Detect which cell encompasses the target text, then output its [X, Y] center coordinate. 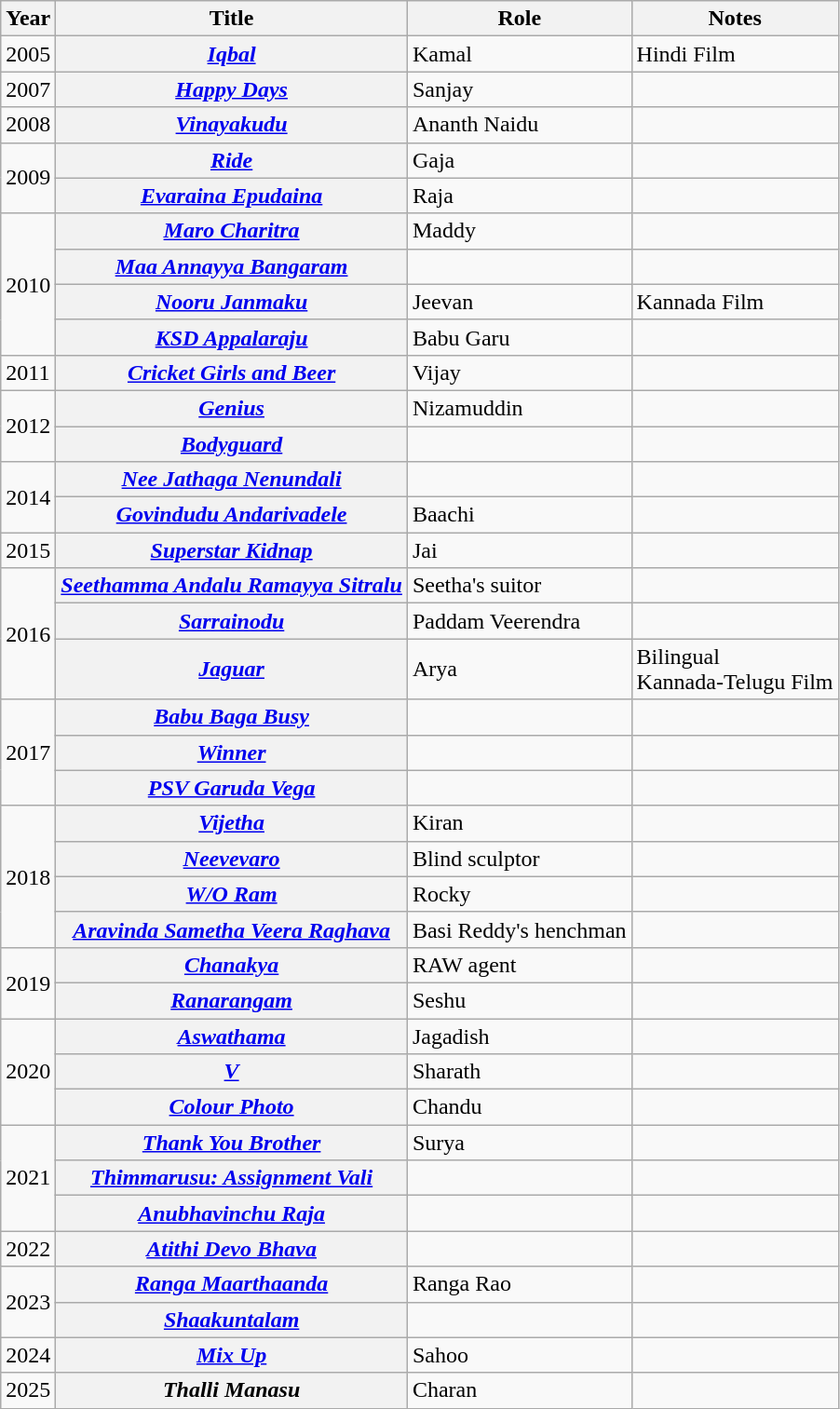
2019 [28, 982]
Arya [520, 669]
2017 [28, 752]
Govindudu Andarivadele [232, 515]
Happy Days [232, 89]
2009 [28, 178]
2008 [28, 125]
Cricket Girls and Beer [232, 373]
Maa Annayya Bangaram [232, 266]
Bodyguard [232, 444]
Atithi Devo Bhava [232, 1249]
Neevevaro [232, 859]
Nooru Janmaku [232, 302]
Winner [232, 752]
Title [232, 19]
Vinayakudu [232, 125]
2014 [28, 497]
2010 [28, 284]
2011 [28, 373]
2021 [28, 1178]
Evaraina Epudaina [232, 196]
Rocky [520, 894]
Babu Baga Busy [232, 717]
2023 [28, 1302]
Baachi [520, 515]
2020 [28, 1072]
Shaakuntalam [232, 1320]
Bilingual Kannada-Telugu Film [735, 669]
Seetha's suitor [520, 586]
Paddam Veerendra [520, 621]
Raja [520, 196]
Jeevan [520, 302]
KSD Appalaraju [232, 337]
Year [28, 19]
Thank You Brother [232, 1143]
Surya [520, 1143]
2012 [28, 426]
Kamal [520, 54]
Seshu [520, 1000]
Sharath [520, 1072]
Vijetha [232, 823]
2025 [28, 1390]
RAW agent [520, 965]
Ananth Naidu [520, 125]
Nizamuddin [520, 408]
Kannada Film [735, 302]
Ranarangam [232, 1000]
Ride [232, 160]
Colour Photo [232, 1107]
Chanakya [232, 965]
Blind sculptor [520, 859]
Jagadish [520, 1036]
Aravinda Sametha Veera Raghava [232, 929]
Vijay [520, 373]
Gaja [520, 160]
Thalli Manasu [232, 1390]
Notes [735, 19]
Jaguar [232, 669]
Superstar Kidnap [232, 550]
PSV Garuda Vega [232, 788]
Jai [520, 550]
2018 [28, 876]
Genius [232, 408]
Ranga Maarthaanda [232, 1284]
Seethamma Andalu Ramayya Sitralu [232, 586]
2007 [28, 89]
Thimmarusu: Assignment Vali [232, 1178]
Nee Jathaga Nenundali [232, 480]
Mix Up [232, 1355]
W/O Ram [232, 894]
2015 [28, 550]
Babu Garu [520, 337]
Sanjay [520, 89]
Role [520, 19]
Charan [520, 1390]
V [232, 1072]
2022 [28, 1249]
Sahoo [520, 1355]
Maro Charitra [232, 231]
Hindi Film [735, 54]
Anubhavinchu Raja [232, 1213]
Chandu [520, 1107]
2016 [28, 633]
Iqbal [232, 54]
2005 [28, 54]
2024 [28, 1355]
Kiran [520, 823]
Sarrainodu [232, 621]
Basi Reddy's henchman [520, 929]
Ranga Rao [520, 1284]
Aswathama [232, 1036]
Maddy [520, 231]
